Provide the [X, Y] coordinate of the cell's center where the given text is located.  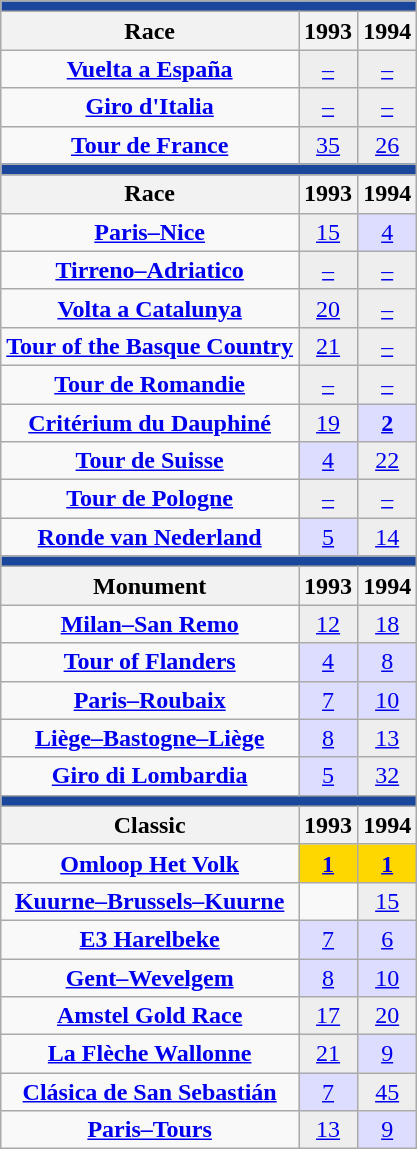
Tour of Flanders [150, 662]
Critérium du Dauphiné [150, 423]
19 [328, 423]
Tour de Suisse [150, 461]
La Flèche Wallonne [150, 1054]
35 [328, 145]
17 [328, 1016]
Monument [150, 586]
Giro di Lombardia [150, 776]
18 [388, 624]
Tour de Romandie [150, 384]
Tour de France [150, 145]
Tirreno–Adriatico [150, 270]
Omloop Het Volk [150, 863]
Paris–Nice [150, 232]
22 [388, 461]
Vuelta a España [150, 69]
6 [388, 939]
Paris–Roubaix [150, 700]
12 [328, 624]
Clásica de San Sebastián [150, 1092]
Giro d'Italia [150, 107]
45 [388, 1092]
Volta a Catalunya [150, 308]
32 [388, 776]
Kuurne–Brussels–Kuurne [150, 901]
Gent–Wevelgem [150, 977]
2 [388, 423]
26 [388, 145]
Classic [150, 825]
Tour de Pologne [150, 499]
Ronde van Nederland [150, 537]
14 [388, 537]
Amstel Gold Race [150, 1016]
E3 Harelbeke [150, 939]
Tour of the Basque Country [150, 346]
Liège–Bastogne–Liège [150, 738]
Paris–Tours [150, 1130]
Milan–San Remo [150, 624]
